Search for the cell housing the specified text and yield its [x, y] center coordinate. 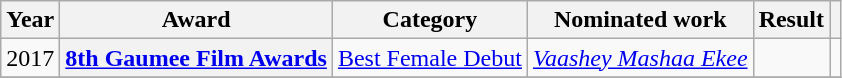
8th Gaumee Film Awards [196, 58]
Vaashey Mashaa Ekee [640, 58]
2017 [30, 58]
Award [196, 20]
Category [430, 20]
Year [30, 20]
Result [791, 20]
Nominated work [640, 20]
Best Female Debut [430, 58]
